Capture the cell that displays the provided text and extract its [X, Y] central coordinate. 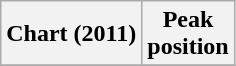
Chart (2011) [72, 34]
Peak position [188, 34]
